From the cell containing the given text, extract its center point as (x, y) coordinate. 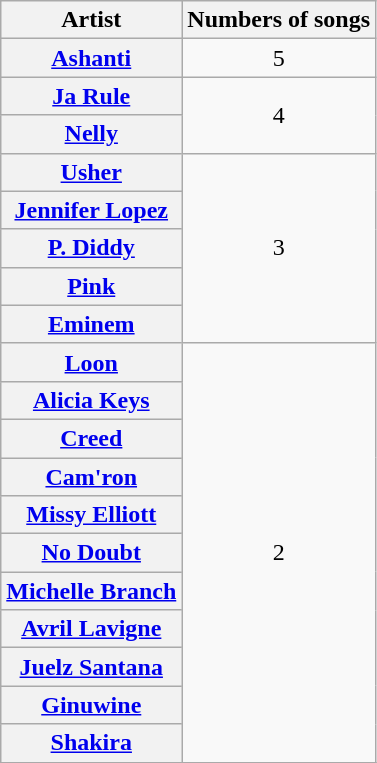
Jennifer Lopez (92, 210)
Loon (92, 362)
Eminem (92, 324)
Alicia Keys (92, 400)
Michelle Branch (92, 591)
Numbers of songs (279, 20)
Avril Lavigne (92, 629)
Nelly (92, 134)
Cam'ron (92, 477)
Missy Elliott (92, 515)
Ginuwine (92, 705)
P. Diddy (92, 248)
Shakira (92, 743)
No Doubt (92, 553)
5 (279, 58)
2 (279, 552)
Artist (92, 20)
Juelz Santana (92, 667)
4 (279, 115)
3 (279, 248)
Creed (92, 438)
Usher (92, 172)
Pink (92, 286)
Ja Rule (92, 96)
Ashanti (92, 58)
